Return [x, y] of the center of cell containing provided text 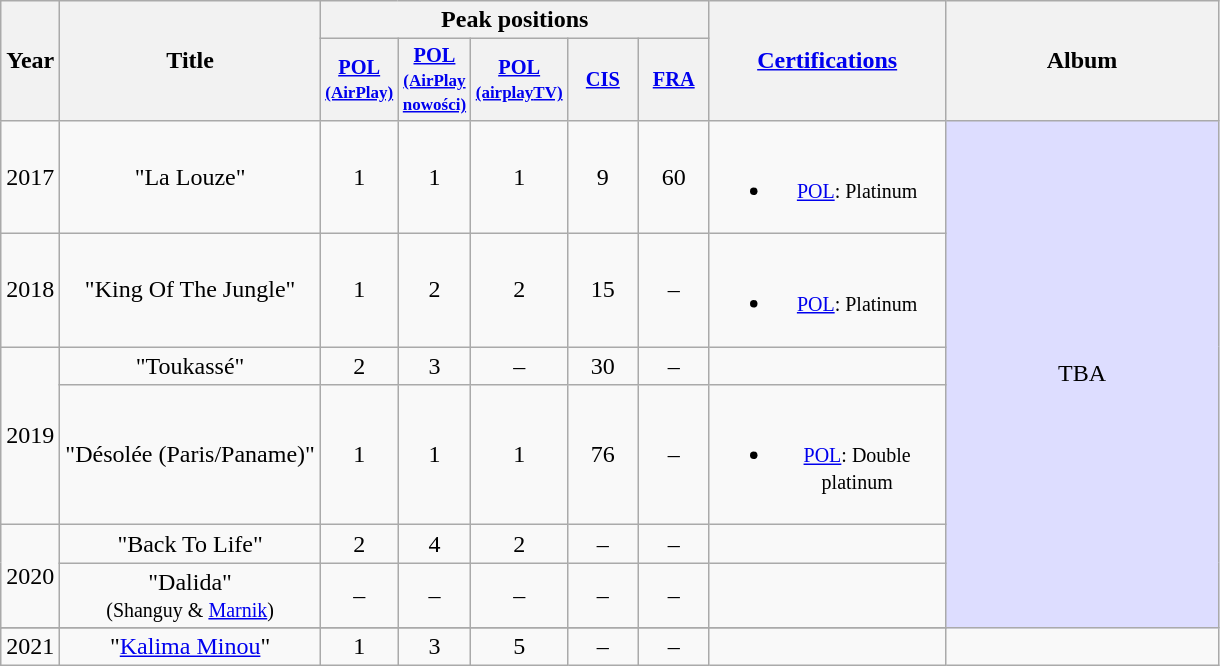
9 [602, 176]
2021 [30, 647]
POL(airplayTV) [520, 80]
Certifications [827, 61]
2020 [30, 576]
Title [190, 61]
2017 [30, 176]
"Désolée (Paris/Paname)" [190, 455]
Peak positions [514, 20]
2019 [30, 436]
2018 [30, 290]
60 [674, 176]
15 [602, 290]
76 [602, 455]
Album [1082, 61]
POL(AirPlaynowości) [434, 80]
Year [30, 61]
4 [434, 544]
FRA [674, 80]
"Toukassé" [190, 366]
5 [520, 647]
"King Of The Jungle" [190, 290]
"La Louze" [190, 176]
"Dalida"(Shanguy & Marnik) [190, 596]
30 [602, 366]
POL(AirPlay) [359, 80]
POL: Double platinum [827, 455]
CIS [602, 80]
"Kalima Minou" [190, 647]
TBA [1082, 374]
"Back To Life" [190, 544]
